For the text-containing cell, return its midpoint in [x, y] coordinate format. 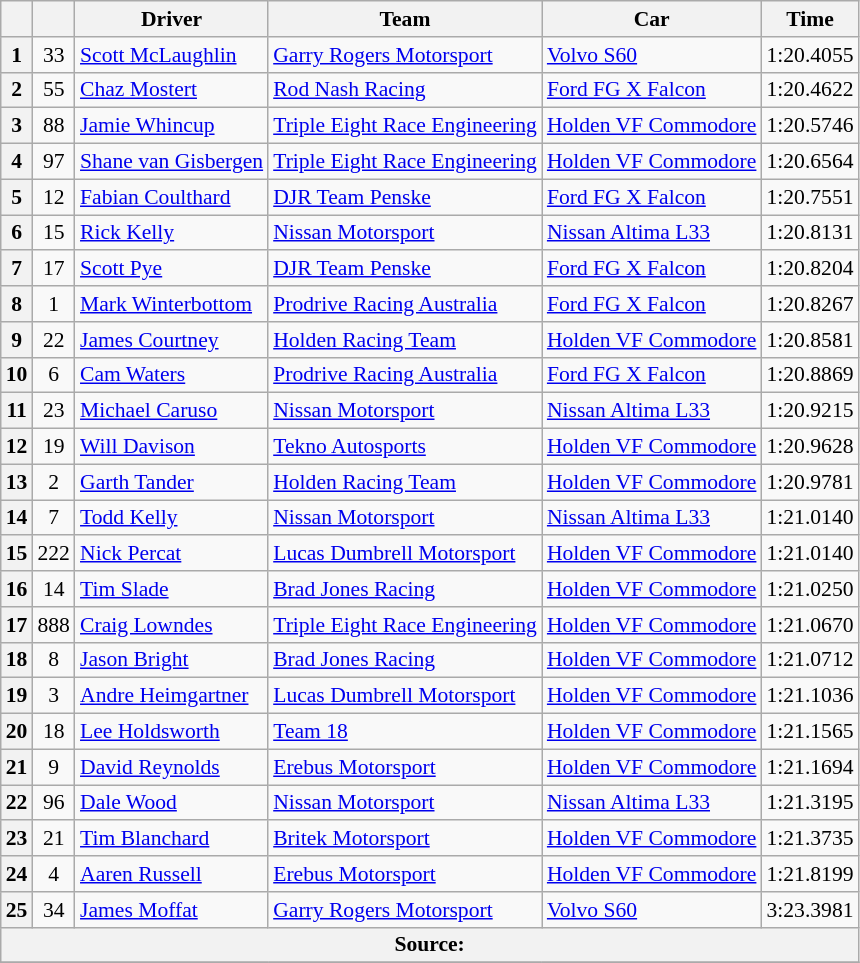
Rod Nash Racing [405, 90]
24 [17, 874]
16 [17, 589]
Andre Heimgartner [172, 696]
1:20.7551 [810, 197]
222 [54, 554]
34 [54, 910]
James Moffat [172, 910]
88 [54, 126]
1:20.8581 [810, 340]
1:20.5746 [810, 126]
Cam Waters [172, 375]
1:20.8204 [810, 269]
Scott McLaughlin [172, 55]
11 [17, 411]
1:20.4622 [810, 90]
1:20.9628 [810, 447]
Car [652, 19]
Michael Caruso [172, 411]
Britek Motorsport [405, 839]
Scott Pye [172, 269]
3:23.3981 [810, 910]
Mark Winterbottom [172, 304]
Tim Blanchard [172, 839]
1:20.8869 [810, 375]
Fabian Coulthard [172, 197]
Time [810, 19]
1:21.3195 [810, 803]
1:20.8267 [810, 304]
1:21.0670 [810, 625]
Driver [172, 19]
13 [17, 482]
Aaren Russell [172, 874]
Nick Percat [172, 554]
1:21.8199 [810, 874]
Shane van Gisbergen [172, 162]
1:21.0250 [810, 589]
1:20.8131 [810, 233]
10 [17, 375]
1:20.4055 [810, 55]
55 [54, 90]
25 [17, 910]
Tekno Autosports [405, 447]
Tim Slade [172, 589]
Jamie Whincup [172, 126]
Jason Bright [172, 660]
1:21.1694 [810, 767]
888 [54, 625]
Rick Kelly [172, 233]
1:20.9215 [810, 411]
Chaz Mostert [172, 90]
Team [405, 19]
1:20.9781 [810, 482]
Craig Lowndes [172, 625]
33 [54, 55]
97 [54, 162]
Dale Wood [172, 803]
1:20.6564 [810, 162]
1:21.3735 [810, 839]
Lee Holdsworth [172, 732]
20 [17, 732]
David Reynolds [172, 767]
1:21.0712 [810, 660]
96 [54, 803]
1:21.1036 [810, 696]
5 [17, 197]
1:21.1565 [810, 732]
Will Davison [172, 447]
Garth Tander [172, 482]
Source: [430, 945]
Team 18 [405, 732]
James Courtney [172, 340]
Todd Kelly [172, 518]
